Locate the cell with the specified text and output its [x, y] center coordinate. 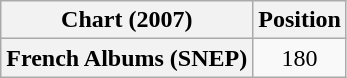
180 [300, 58]
Chart (2007) [127, 20]
Position [300, 20]
French Albums (SNEP) [127, 58]
